Identify which cell holds the provided text, then report its (x, y) central coordinate. 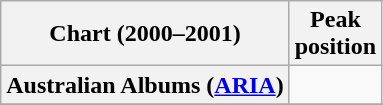
Chart (2000–2001) (145, 34)
Peakposition (335, 34)
Australian Albums (ARIA) (145, 85)
